From the cell containing the given text, extract its center point as (X, Y) coordinate. 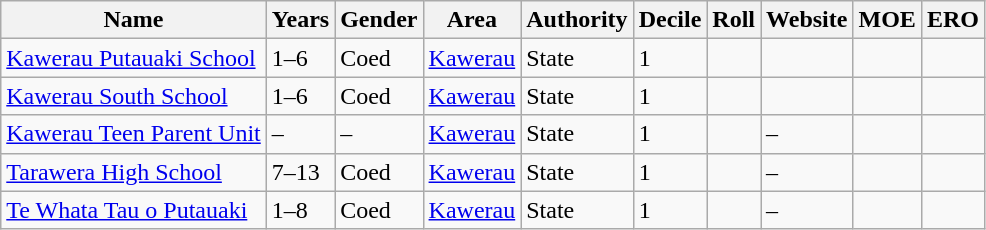
Kawerau South School (134, 96)
MOE (887, 20)
Roll (734, 20)
Kawerau Putauaki School (134, 58)
Area (472, 20)
Name (134, 20)
Website (807, 20)
Authority (577, 20)
Kawerau Teen Parent Unit (134, 134)
7–13 (300, 172)
Gender (379, 20)
ERO (952, 20)
Years (300, 20)
Decile (670, 20)
Te Whata Tau o Putauaki (134, 210)
1–8 (300, 210)
Tarawera High School (134, 172)
